Detect which cell encompasses the target text, then output its [x, y] center coordinate. 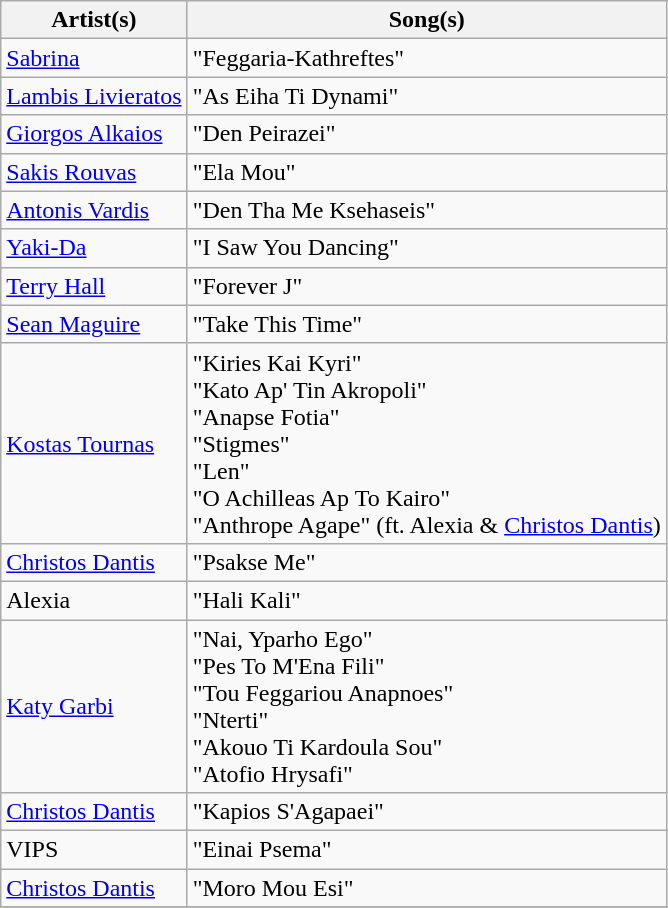
"As Eiha Ti Dynami" [426, 96]
"Einai Psema" [426, 850]
VIPS [94, 850]
"Moro Mou Esi" [426, 888]
Sabrina [94, 58]
Sakis Rouvas [94, 172]
"Kapios S'Agapaei" [426, 812]
Song(s) [426, 20]
"Den Peirazei" [426, 134]
Giorgos Alkaios [94, 134]
Katy Garbi [94, 706]
Yaki-Da [94, 248]
Kostas Tournas [94, 443]
"Take This Time" [426, 324]
"I Saw You Dancing" [426, 248]
"Feggaria-Kathreftes" [426, 58]
Terry Hall [94, 286]
Artist(s) [94, 20]
Lambis Livieratos [94, 96]
Sean Maguire [94, 324]
"Den Tha Me Ksehaseis" [426, 210]
"Nai, Yparho Ego" "Pes To M'Ena Fili" "Tou Feggariou Anapnoes" "Nterti" "Akouo Ti Kardoula Sou" "Atofio Hrysafi" [426, 706]
Alexia [94, 600]
Antonis Vardis [94, 210]
"Ela Mou" [426, 172]
"Hali Kali" [426, 600]
"Kiries Kai Kyri" "Kato Ap' Tin Akropoli" "Anapse Fotia" "Stigmes" "Len" "O Achilleas Ap To Kairo" "Anthrope Agape" (ft. Alexia & Christos Dantis) [426, 443]
"Forever J" [426, 286]
"Psakse Me" [426, 562]
